Provide the (x, y) coordinate of the cell's center where the given text is located.  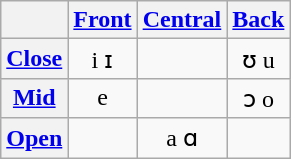
i ɪ (102, 59)
Front (102, 20)
Open (34, 138)
Central (182, 20)
ɔ o (258, 98)
a ɑ (182, 138)
Back (258, 20)
e (102, 98)
ʊ u (258, 59)
Mid (34, 98)
Close (34, 59)
